Detect which cell encompasses the target text, then output its [x, y] center coordinate. 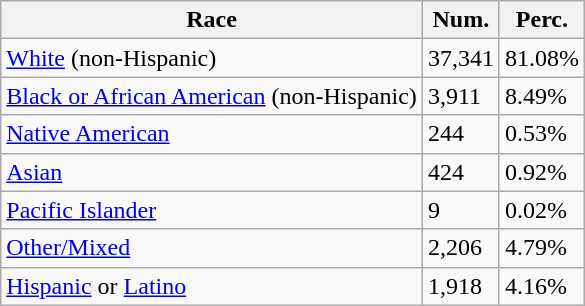
Perc. [542, 20]
1,918 [460, 286]
81.08% [542, 58]
37,341 [460, 58]
Race [212, 20]
0.53% [542, 134]
244 [460, 134]
0.92% [542, 172]
4.16% [542, 286]
Asian [212, 172]
Native American [212, 134]
424 [460, 172]
2,206 [460, 248]
Black or African American (non-Hispanic) [212, 96]
White (non-Hispanic) [212, 58]
Hispanic or Latino [212, 286]
Pacific Islander [212, 210]
0.02% [542, 210]
3,911 [460, 96]
9 [460, 210]
4.79% [542, 248]
8.49% [542, 96]
Other/Mixed [212, 248]
Num. [460, 20]
